Return [x, y] of the center of cell containing provided text 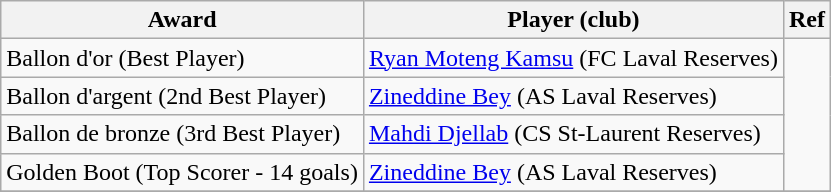
Ballon d'argent (2nd Best Player) [182, 96]
Award [182, 20]
Ref [806, 20]
Mahdi Djellab (CS St-Laurent Reserves) [573, 134]
Player (club) [573, 20]
Golden Boot (Top Scorer - 14 goals) [182, 172]
Ballon d'or (Best Player) [182, 58]
Ballon de bronze (3rd Best Player) [182, 134]
Ryan Moteng Kamsu (FC Laval Reserves) [573, 58]
